From the cell containing the given text, extract its center point as (X, Y) coordinate. 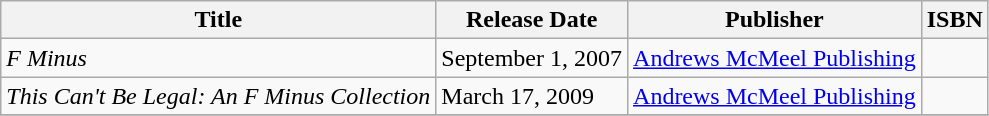
This Can't Be Legal: An F Minus Collection (218, 96)
September 1, 2007 (532, 58)
Title (218, 20)
F Minus (218, 58)
ISBN (954, 20)
Publisher (775, 20)
Release Date (532, 20)
March 17, 2009 (532, 96)
